Determine the (X, Y) coordinate at the center of the cell enclosing the given text.  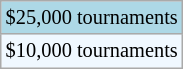
$10,000 tournaments (92, 51)
$25,000 tournaments (92, 17)
